Determine the [x, y] coordinate at the center of the cell enclosing the given text.  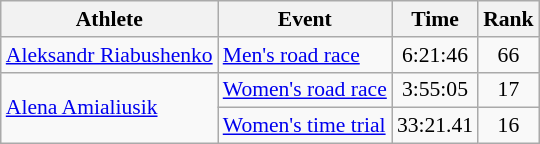
66 [508, 55]
6:21:46 [435, 55]
Aleksandr Riabushenko [110, 55]
Women's road race [305, 90]
Alena Amialiusik [110, 108]
Men's road race [305, 55]
Rank [508, 19]
3:55:05 [435, 90]
Time [435, 19]
Event [305, 19]
Women's time trial [305, 126]
33:21.41 [435, 126]
Athlete [110, 19]
16 [508, 126]
17 [508, 90]
